Pinpoint the cell where the given text exists, returning its [X, Y] midpoint coordinate. 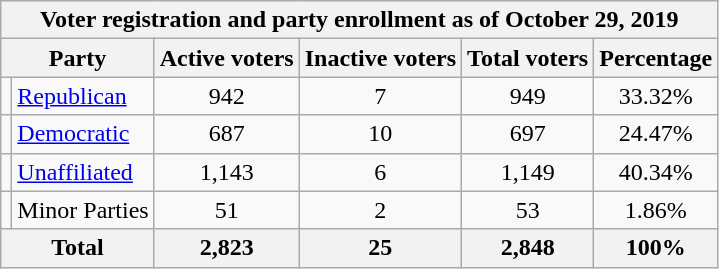
24.47% [656, 134]
2 [380, 210]
7 [380, 96]
Party [78, 58]
949 [528, 96]
Democratic [83, 134]
10 [380, 134]
1.86% [656, 210]
53 [528, 210]
Total voters [528, 58]
Active voters [226, 58]
2,823 [226, 248]
51 [226, 210]
Republican [83, 96]
942 [226, 96]
697 [528, 134]
100% [656, 248]
Inactive voters [380, 58]
40.34% [656, 172]
Voter registration and party enrollment as of October 29, 2019 [360, 20]
25 [380, 248]
Percentage [656, 58]
6 [380, 172]
1,143 [226, 172]
Unaffiliated [83, 172]
1,149 [528, 172]
Total [78, 248]
2,848 [528, 248]
Minor Parties [83, 210]
33.32% [656, 96]
687 [226, 134]
